For the text-containing cell, return its midpoint in (x, y) coordinate format. 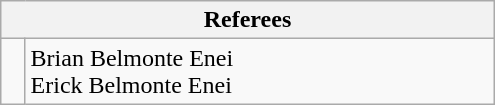
Brian Belmonte EneiErick Belmonte Enei (260, 72)
Referees (248, 20)
